From the cell containing the given text, extract its center point as (x, y) coordinate. 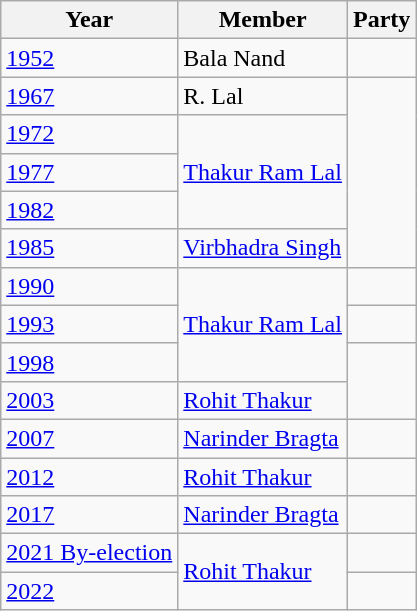
2017 (90, 515)
1990 (90, 286)
1993 (90, 324)
2022 (90, 591)
Year (90, 20)
1982 (90, 210)
1952 (90, 58)
1977 (90, 172)
2021 By-election (90, 553)
1972 (90, 134)
1985 (90, 248)
Member (263, 20)
R. Lal (263, 96)
1998 (90, 362)
Party (381, 20)
2007 (90, 438)
2012 (90, 477)
Virbhadra Singh (263, 248)
1967 (90, 96)
Bala Nand (263, 58)
2003 (90, 400)
